From the cell containing the given text, extract its center point as [X, Y] coordinate. 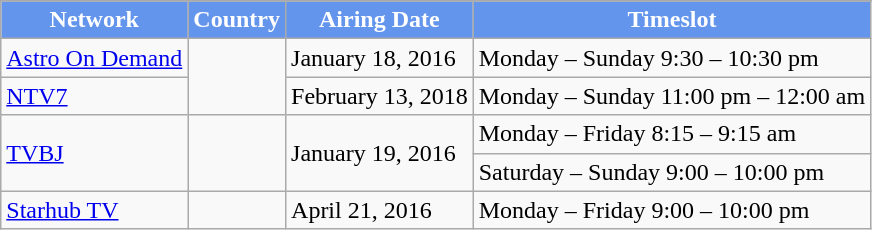
Saturday – Sunday 9:00 – 10:00 pm [672, 172]
Airing Date [380, 20]
April 21, 2016 [380, 210]
Monday – Friday 8:15 – 9:15 am [672, 134]
Monday – Friday 9:00 – 10:00 pm [672, 210]
Timeslot [672, 20]
Network [94, 20]
NTV7 [94, 96]
Monday – Sunday 11:00 pm – 12:00 am [672, 96]
January 19, 2016 [380, 153]
TVBJ [94, 153]
Monday – Sunday 9:30 – 10:30 pm [672, 58]
Astro On Demand [94, 58]
January 18, 2016 [380, 58]
Starhub TV [94, 210]
Country [237, 20]
February 13, 2018 [380, 96]
